From the cell containing the given text, extract its center point as [x, y] coordinate. 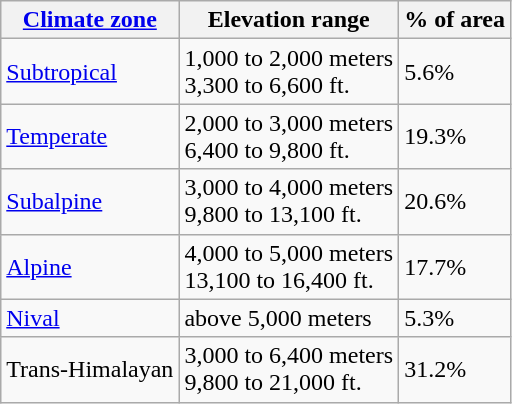
5.6% [455, 72]
Elevation range [289, 20]
Alpine [90, 266]
% of area [455, 20]
4,000 to 5,000 meters13,100 to 16,400 ft. [289, 266]
Subtropical [90, 72]
3,000 to 6,400 meters9,800 to 21,000 ft. [289, 370]
above 5,000 meters [289, 318]
5.3% [455, 318]
Trans-Himalayan [90, 370]
31.2% [455, 370]
2,000 to 3,000 meters6,400 to 9,800 ft. [289, 136]
Nival [90, 318]
Temperate [90, 136]
3,000 to 4,000 meters9,800 to 13,100 ft. [289, 202]
1,000 to 2,000 meters3,300 to 6,600 ft. [289, 72]
Climate zone [90, 20]
17.7% [455, 266]
Subalpine [90, 202]
20.6% [455, 202]
19.3% [455, 136]
